Provide the (X, Y) coordinate of the cell's center where the given text is located.  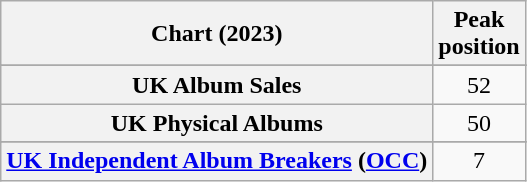
UK Physical Albums (217, 123)
7 (479, 161)
UK Independent Album Breakers (OCC) (217, 161)
50 (479, 123)
UK Album Sales (217, 85)
Peakposition (479, 34)
Chart (2023) (217, 34)
52 (479, 85)
